Locate the cell with the specified text and output its (x, y) center coordinate. 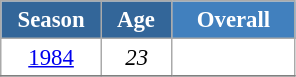
23 (136, 58)
Overall (234, 20)
Season (52, 20)
Age (136, 20)
1984 (52, 58)
